For the text-containing cell, return its midpoint in (x, y) coordinate format. 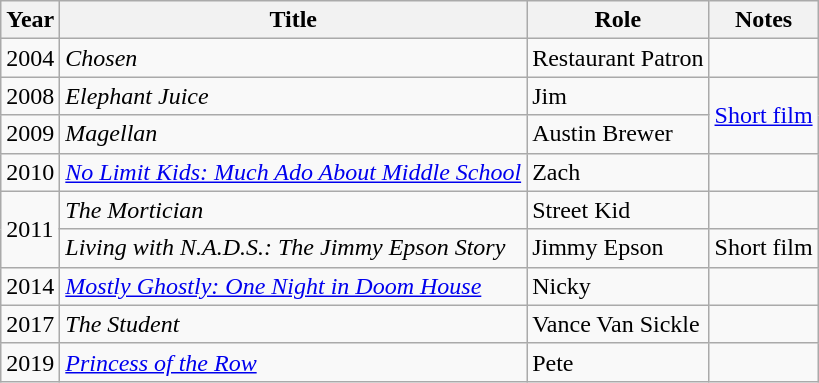
Elephant Juice (294, 96)
Austin Brewer (618, 134)
Role (618, 20)
Magellan (294, 134)
Nicky (618, 286)
2011 (30, 229)
2014 (30, 286)
Princess of the Row (294, 362)
Notes (764, 20)
The Mortician (294, 210)
Mostly Ghostly: One Night in Doom House (294, 286)
2017 (30, 324)
Title (294, 20)
The Student (294, 324)
Living with N.A.D.S.: The Jimmy Epson Story (294, 248)
2004 (30, 58)
Street Kid (618, 210)
Year (30, 20)
Jim (618, 96)
Restaurant Patron (618, 58)
Pete (618, 362)
Jimmy Epson (618, 248)
2010 (30, 172)
2009 (30, 134)
Vance Van Sickle (618, 324)
Chosen (294, 58)
2019 (30, 362)
Zach (618, 172)
2008 (30, 96)
No Limit Kids: Much Ado About Middle School (294, 172)
